Extract the (X, Y) coordinate from the center of the cell holding the provided text.  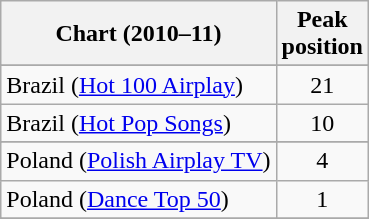
10 (322, 123)
Poland (Polish Airplay TV) (138, 161)
Brazil (Hot Pop Songs) (138, 123)
4 (322, 161)
1 (322, 199)
Poland (Dance Top 50) (138, 199)
Chart (2010–11) (138, 34)
Brazil (Hot 100 Airplay) (138, 85)
Peakposition (322, 34)
21 (322, 85)
